Return the (x, y) coordinate for the center point of the cell that contains the specified text.  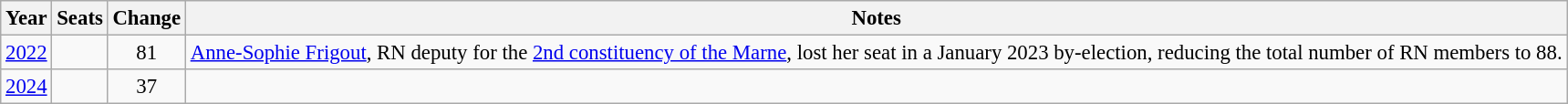
2024 (26, 87)
2022 (26, 53)
Seats (80, 18)
81 (146, 53)
37 (146, 87)
Change (146, 18)
Year (26, 18)
Notes (876, 18)
